Extract the (x, y) coordinate from the center of the cell holding the provided text.  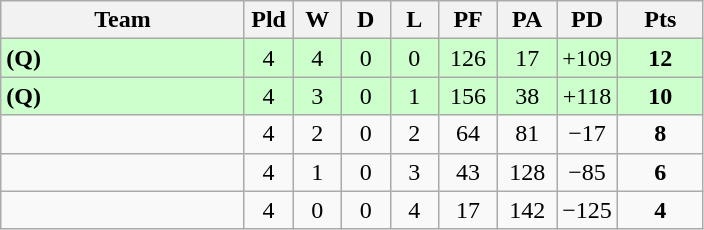
D (366, 20)
6 (660, 172)
W (318, 20)
128 (528, 172)
43 (468, 172)
81 (528, 134)
PF (468, 20)
8 (660, 134)
12 (660, 58)
Pld (268, 20)
+118 (588, 96)
−17 (588, 134)
156 (468, 96)
Pts (660, 20)
64 (468, 134)
−85 (588, 172)
126 (468, 58)
PA (528, 20)
PD (588, 20)
10 (660, 96)
142 (528, 210)
−125 (588, 210)
+109 (588, 58)
L (414, 20)
38 (528, 96)
Team (123, 20)
